From the cell containing the given text, extract its center point as [x, y] coordinate. 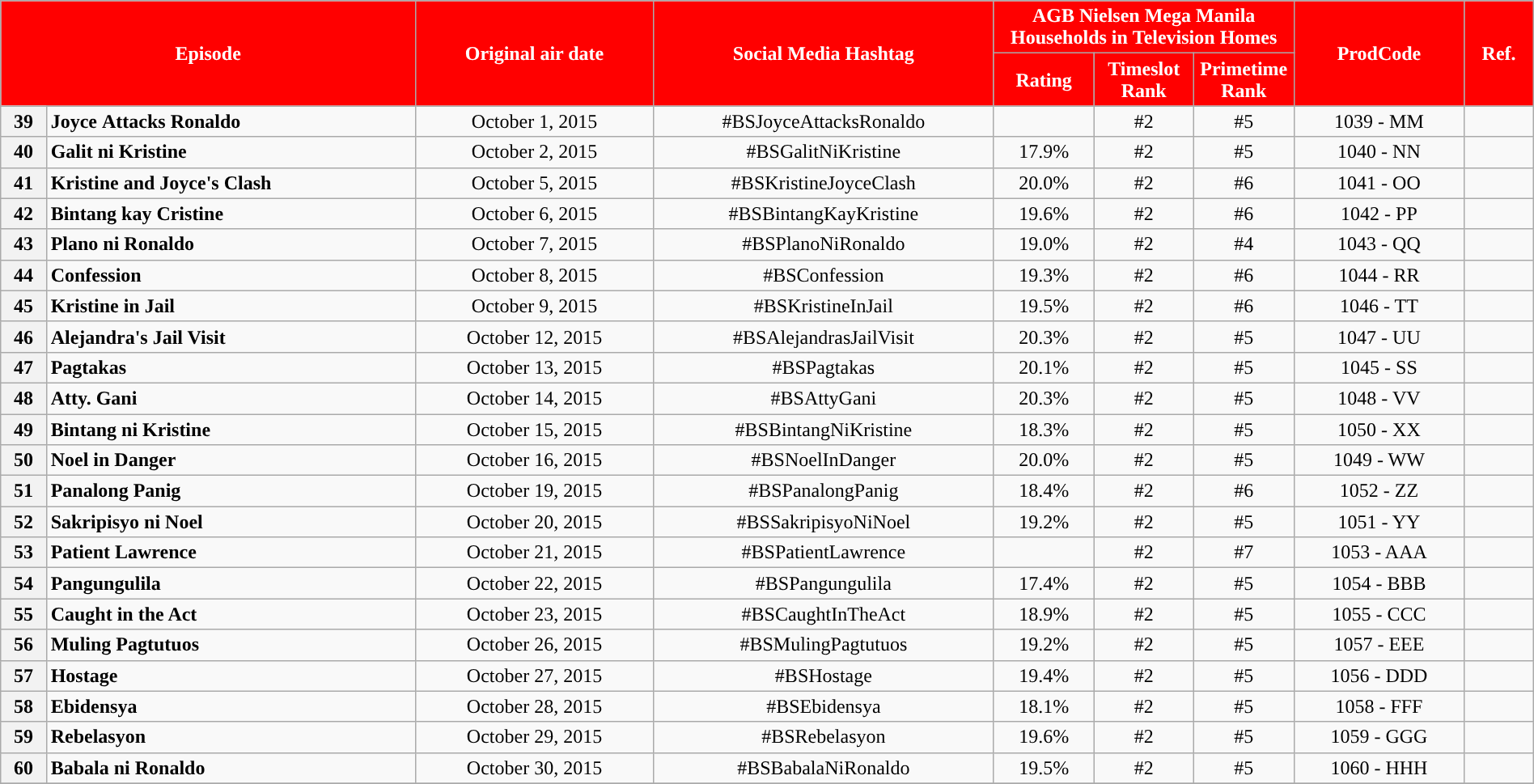
Joyce Attacks Ronaldo [231, 121]
Rebelasyon [231, 737]
October 7, 2015 [535, 244]
Plano ni Ronaldo [231, 244]
18.9% [1044, 614]
1045 - SS [1379, 367]
1040 - NN [1379, 152]
1049 - WW [1379, 460]
#4 [1244, 244]
1041 - OO [1379, 183]
AGB Nielsen Mega Manila Households in Television Homes [1144, 28]
48 [23, 398]
Kristine and Joyce's Clash [231, 183]
17.9% [1044, 152]
1039 - MM [1379, 121]
ProdCode [1379, 53]
Pangungulila [231, 583]
1048 - VV [1379, 398]
#BSRebelasyon [824, 737]
Hostage [231, 676]
#BSCaughtInTheAct [824, 614]
1057 - EEE [1379, 645]
1059 - GGG [1379, 737]
Patient Lawrence [231, 553]
46 [23, 337]
55 [23, 614]
Bintang ni Kristine [231, 430]
October 29, 2015 [535, 737]
57 [23, 676]
1050 - XX [1379, 430]
Sakripisyo ni Noel [231, 522]
#BSSakripisyoNiNoel [824, 522]
47 [23, 367]
52 [23, 522]
45 [23, 306]
Panalong Panig [231, 491]
1053 - AAA [1379, 553]
#BSAttyGani [824, 398]
42 [23, 214]
Bintang kay Cristine [231, 214]
Galit ni Kristine [231, 152]
#BSBintangNiKristine [824, 430]
60 [23, 768]
#BSBintangKayKristine [824, 214]
Confession [231, 275]
18.3% [1044, 430]
#BSPatientLawrence [824, 553]
#BSKristineInJail [824, 306]
1054 - BBB [1379, 583]
54 [23, 583]
Alejandra's Jail Visit [231, 337]
20.1% [1044, 367]
Ebidensya [231, 706]
October 19, 2015 [535, 491]
#BSJoyceAttacksRonaldo [824, 121]
Caught in the Act [231, 614]
40 [23, 152]
October 5, 2015 [535, 183]
18.4% [1044, 491]
Timeslot Rank [1144, 79]
October 16, 2015 [535, 460]
59 [23, 737]
Social Media Hashtag [824, 53]
#BSMulingPagtutuos [824, 645]
October 28, 2015 [535, 706]
Original air date [535, 53]
1044 - RR [1379, 275]
Babala ni Ronaldo [231, 768]
#BSConfession [824, 275]
1055 - CCC [1379, 614]
17.4% [1044, 583]
October 9, 2015 [535, 306]
Kristine in Jail [231, 306]
50 [23, 460]
#BSHostage [824, 676]
56 [23, 645]
19.0% [1044, 244]
October 22, 2015 [535, 583]
1058 - FFF [1379, 706]
1051 - YY [1379, 522]
#BSGalitNiKristine [824, 152]
41 [23, 183]
October 14, 2015 [535, 398]
October 8, 2015 [535, 275]
October 13, 2015 [535, 367]
#BSPagtakas [824, 367]
#BSNoelInDanger [824, 460]
43 [23, 244]
19.4% [1044, 676]
51 [23, 491]
Primetime Rank [1244, 79]
1060 - HHH [1379, 768]
#BSKristineJoyceClash [824, 183]
1047 - UU [1379, 337]
19.3% [1044, 275]
Atty. Gani [231, 398]
#BSPangungulila [824, 583]
1046 - TT [1379, 306]
#BSEbidensya [824, 706]
1042 - PP [1379, 214]
Noel in Danger [231, 460]
October 27, 2015 [535, 676]
October 30, 2015 [535, 768]
58 [23, 706]
#BSAlejandrasJailVisit [824, 337]
Episode [209, 53]
53 [23, 553]
#7 [1244, 553]
#BSPlanoNiRonaldo [824, 244]
18.1% [1044, 706]
49 [23, 430]
October 26, 2015 [535, 645]
1056 - DDD [1379, 676]
October 20, 2015 [535, 522]
44 [23, 275]
Pagtakas [231, 367]
1052 - ZZ [1379, 491]
#BSPanalongPanig [824, 491]
39 [23, 121]
October 2, 2015 [535, 152]
October 21, 2015 [535, 553]
October 15, 2015 [535, 430]
Ref. [1498, 53]
October 23, 2015 [535, 614]
October 1, 2015 [535, 121]
October 6, 2015 [535, 214]
Rating [1044, 79]
#BSBabalaNiRonaldo [824, 768]
Muling Pagtutuos [231, 645]
October 12, 2015 [535, 337]
1043 - QQ [1379, 244]
